Pinpoint the cell where the given text exists, returning its (X, Y) midpoint coordinate. 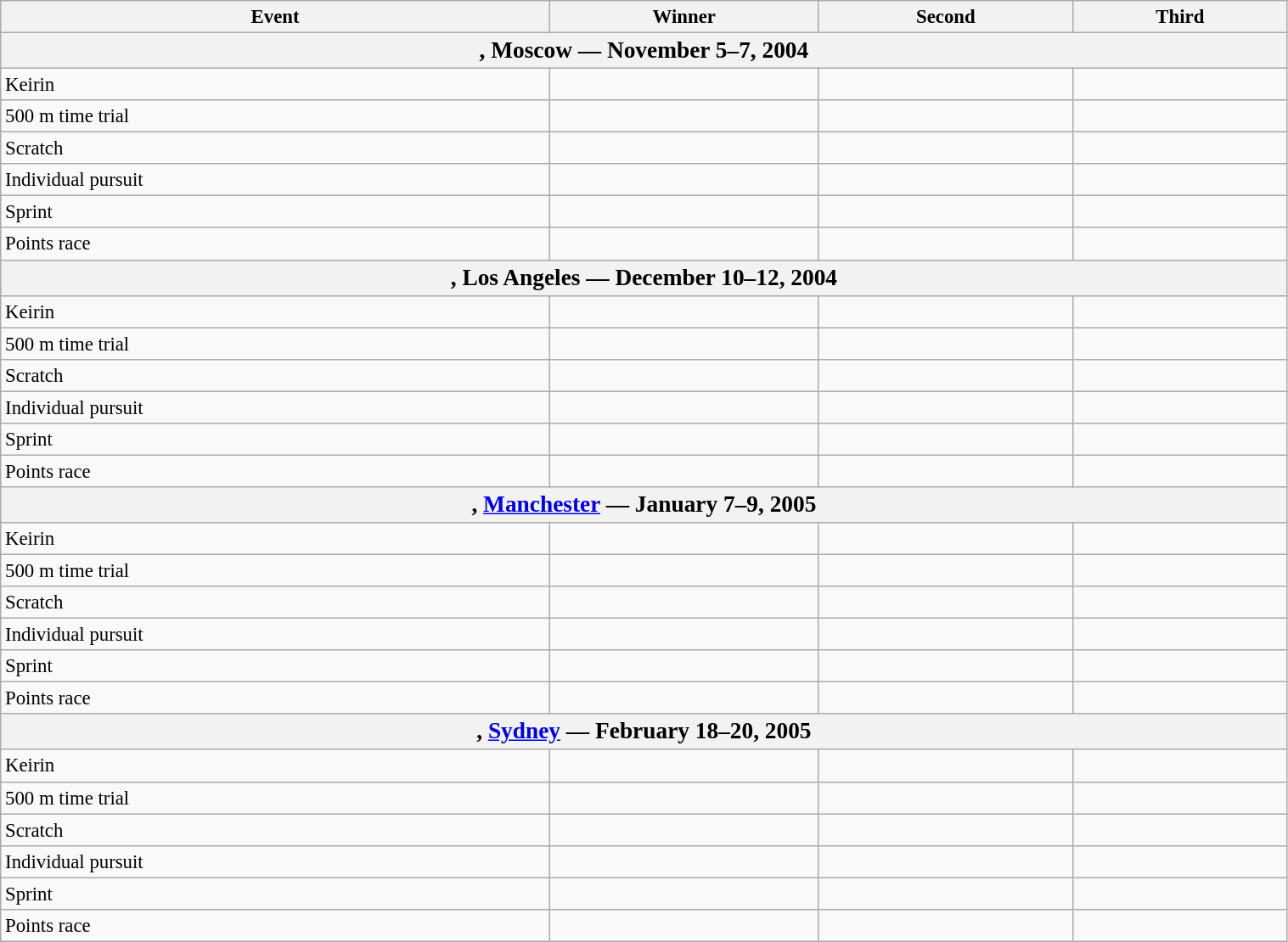
, Manchester — January 7–9, 2005 (644, 505)
Second (946, 17)
Third (1180, 17)
Event (275, 17)
, Moscow — November 5–7, 2004 (644, 51)
, Sydney — February 18–20, 2005 (644, 732)
, Los Angeles — December 10–12, 2004 (644, 278)
Winner (684, 17)
